For the text-containing cell, return its midpoint in [X, Y] coordinate format. 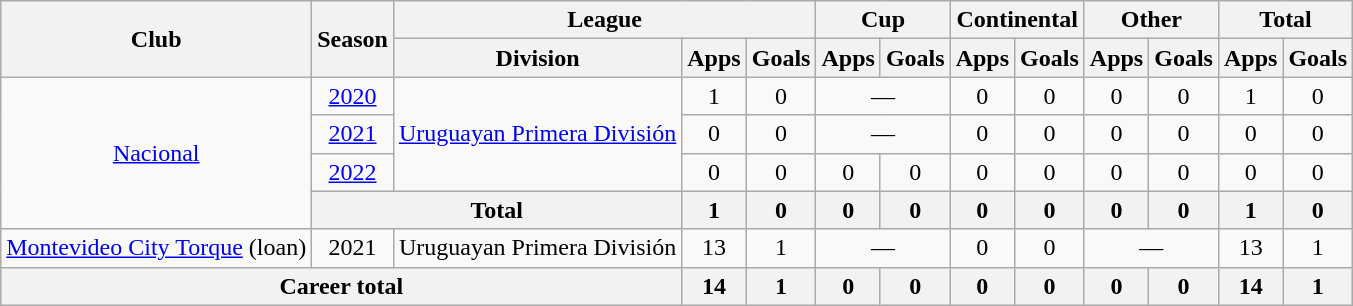
Career total [342, 286]
League [604, 20]
Season [353, 39]
Other [1151, 20]
Montevideo City Torque (loan) [156, 248]
2020 [353, 96]
Continental [1017, 20]
2022 [353, 172]
Nacional [156, 153]
Club [156, 39]
Cup [883, 20]
Division [537, 58]
